Pinpoint the cell where the given text exists, returning its (X, Y) midpoint coordinate. 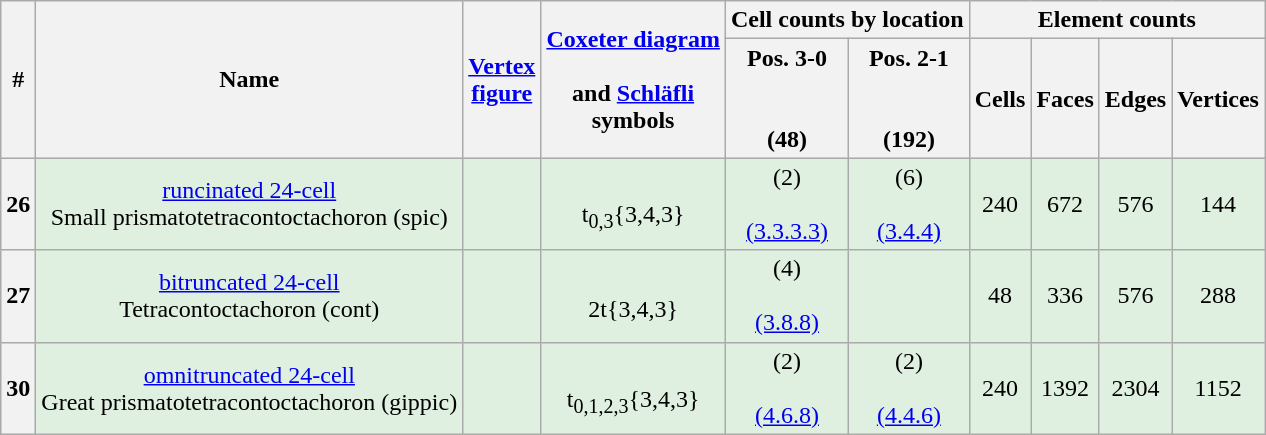
Cells (1000, 98)
Edges (1135, 98)
Element counts (1116, 20)
t0,3{3,4,3} (634, 204)
Vertices (1218, 98)
Vertexfigure (502, 80)
Cell counts by location (847, 20)
288 (1218, 296)
Coxeter diagramand Schläflisymbols (634, 80)
48 (1000, 296)
# (18, 80)
27 (18, 296)
2304 (1135, 388)
runcinated 24-cellSmall prismatotetracontoctachoron (spic) (250, 204)
Pos. 3-0(48) (786, 98)
(2)(3.3.3.3) (786, 204)
bitruncated 24-cellTetracontoctachoron (cont) (250, 296)
(2)(4.6.8) (786, 388)
2t{3,4,3} (634, 296)
1392 (1065, 388)
1152 (1218, 388)
(4)(3.8.8) (786, 296)
Faces (1065, 98)
t0,1,2,3{3,4,3} (634, 388)
Name (250, 80)
30 (18, 388)
(2)(4.4.6) (910, 388)
672 (1065, 204)
26 (18, 204)
Pos. 2-1(192) (910, 98)
144 (1218, 204)
(6)(3.4.4) (910, 204)
omnitruncated 24-cellGreat prismatotetracontoctachoron (gippic) (250, 388)
336 (1065, 296)
